From the cell containing the given text, extract its center point as (X, Y) coordinate. 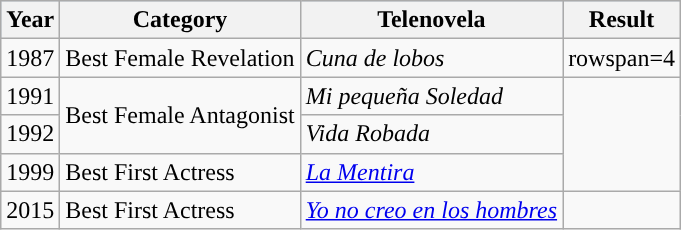
La Mentira (431, 172)
Vida Robada (431, 134)
Result (622, 20)
rowspan=4 (622, 58)
2015 (30, 210)
Yo no creo en los hombres (431, 210)
Year (30, 20)
1991 (30, 96)
Mi pequeña Soledad (431, 96)
1987 (30, 58)
Category (180, 20)
Cuna de lobos (431, 58)
1999 (30, 172)
Best Female Antagonist (180, 115)
1992 (30, 134)
Best Female Revelation (180, 58)
Telenovela (431, 20)
